Find where the given text appears and provide that cell's center as [X, Y] coordinate. 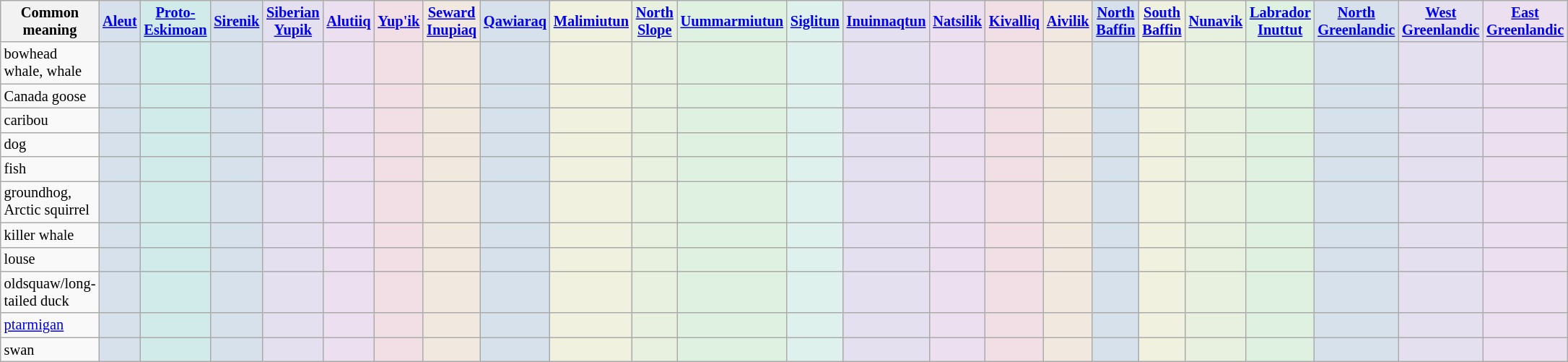
South Baffin [1162, 21]
fish [51, 169]
Siglitun [815, 21]
East Greenlandic [1525, 21]
Qawiaraq [515, 21]
North Slope [655, 21]
Malimiutun [591, 21]
Inuinnaqtun [887, 21]
Seward Inupiaq [452, 21]
Natsilik [957, 21]
killer whale [51, 235]
North Baffin [1115, 21]
Uummarmiutun [732, 21]
Sirenik [237, 21]
Proto-Eskimoan [176, 21]
oldsquaw/long-tailed duck [51, 292]
swan [51, 350]
Common meaning [51, 21]
groundhog, Arctic squirrel [51, 202]
Kivalliq [1014, 21]
bowhead whale, whale [51, 63]
Labrador Inuttut [1280, 21]
Aivilik [1068, 21]
louse [51, 259]
Nunavik [1216, 21]
Yup'ik [398, 21]
North Greenlandic [1356, 21]
Canada goose [51, 96]
West Greenlandic [1441, 21]
Siberian Yupik [293, 21]
Alutiiq [348, 21]
ptarmigan [51, 325]
dog [51, 145]
Aleut [120, 21]
caribou [51, 120]
